Search for the cell housing the specified text and yield its [X, Y] center coordinate. 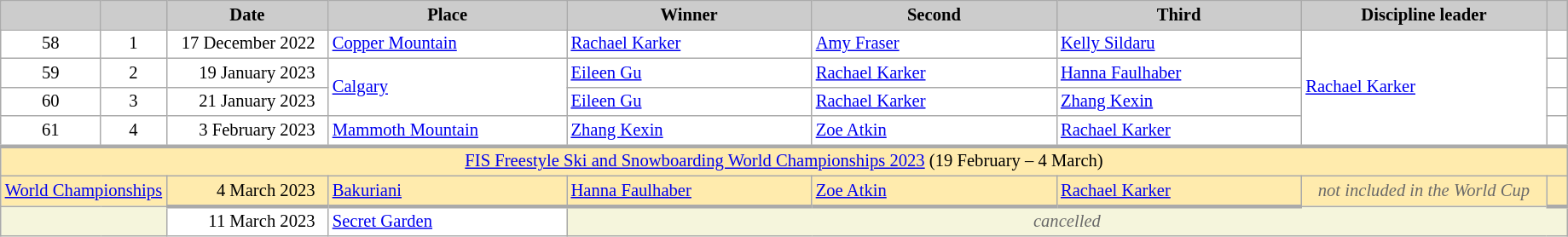
FIS Freestyle Ski and Snowboarding World Championships 2023 (19 February – 4 March) [784, 160]
Discipline leader [1424, 14]
World Championships [84, 191]
4 [133, 131]
Mammoth Mountain [448, 131]
3 [133, 101]
Second [934, 14]
60 [51, 101]
Secret Garden [448, 220]
Copper Mountain [448, 43]
2 [133, 72]
4 March 2023 [247, 191]
Bakuriani [448, 191]
17 December 2022 [247, 43]
21 January 2023 [247, 101]
Calgary [448, 87]
not included in the World Cup [1424, 191]
61 [51, 131]
58 [51, 43]
1 [133, 43]
3 February 2023 [247, 131]
Place [448, 14]
Kelly Sildaru [1178, 43]
Amy Fraser [934, 43]
Winner [689, 14]
11 March 2023 [247, 220]
Third [1178, 14]
cancelled [1068, 220]
19 January 2023 [247, 72]
59 [51, 72]
Date [247, 14]
